Locate the cell with the specified text and output its [X, Y] center coordinate. 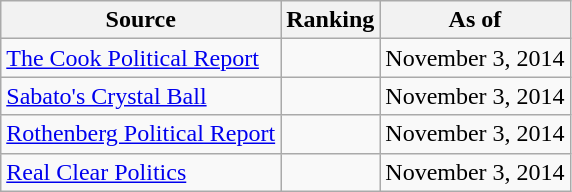
As of [475, 20]
Sabato's Crystal Ball [141, 96]
The Cook Political Report [141, 58]
Source [141, 20]
Ranking [330, 20]
Real Clear Politics [141, 172]
Rothenberg Political Report [141, 134]
